For the text-containing cell, return its midpoint in [X, Y] coordinate format. 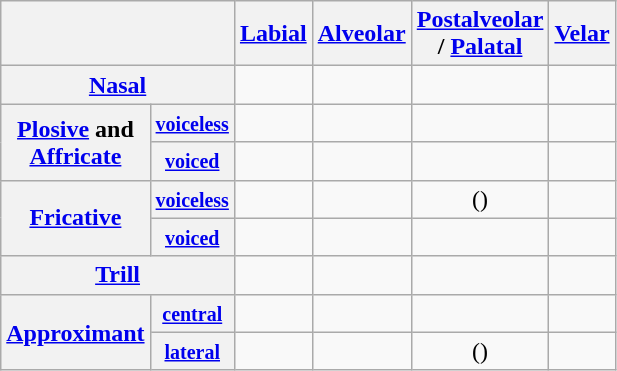
Nasal [118, 85]
Alveolar [362, 34]
Fricative [76, 218]
Approximant [76, 332]
Plosive andAffricate [76, 142]
lateral [192, 351]
Trill [118, 275]
Labial [273, 34]
central [192, 313]
Postalveolar/ Palatal [480, 34]
Velar [582, 34]
